Return the [x, y] coordinate for the center point of the cell that contains the specified text.  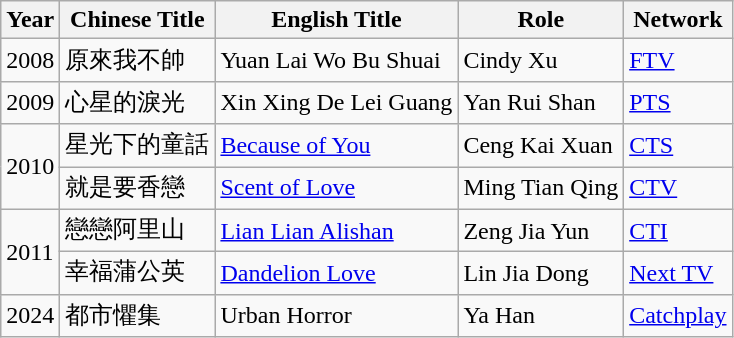
Yuan Lai Wo Bu Shuai [336, 60]
Dandelion Love [336, 274]
Yan Rui Shan [541, 102]
English Title [336, 20]
Scent of Love [336, 188]
Zeng Jia Yun [541, 230]
Chinese Title [138, 20]
Next TV [678, 274]
Urban Horror [336, 316]
Year [30, 20]
Role [541, 20]
CTV [678, 188]
戀戀阿里山 [138, 230]
Ming Tian Qing [541, 188]
2011 [30, 252]
FTV [678, 60]
原來我不帥 [138, 60]
PTS [678, 102]
星光下的童話 [138, 146]
心星的淚光 [138, 102]
Xin Xing De Lei Guang [336, 102]
都市懼集 [138, 316]
2024 [30, 316]
2008 [30, 60]
Ya Han [541, 316]
Lian Lian Alishan [336, 230]
Lin Jia Dong [541, 274]
Ceng Kai Xuan [541, 146]
2009 [30, 102]
Network [678, 20]
Because of You [336, 146]
CTI [678, 230]
CTS [678, 146]
Catchplay [678, 316]
Cindy Xu [541, 60]
2010 [30, 166]
幸福蒲公英 [138, 274]
就是要香戀 [138, 188]
